Output the [X, Y] coordinate of the center of the cell containing the given text.  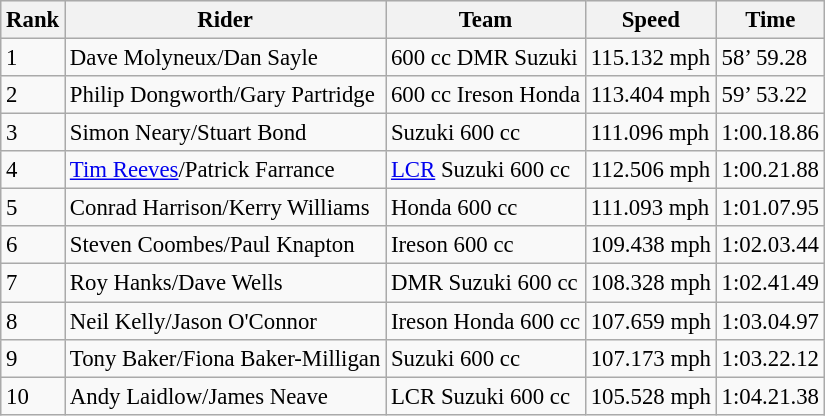
Time [770, 20]
Rank [33, 20]
Simon Neary/Stuart Bond [226, 133]
107.173 mph [650, 358]
113.404 mph [650, 95]
9 [33, 358]
1:00.21.88 [770, 170]
Speed [650, 20]
Steven Coombes/Paul Knapton [226, 245]
600 cc Ireson Honda [486, 95]
109.438 mph [650, 245]
Tim Reeves/Patrick Farrance [226, 170]
Dave Molyneux/Dan Sayle [226, 58]
10 [33, 396]
Ireson Honda 600 cc [486, 321]
3 [33, 133]
105.528 mph [650, 396]
Team [486, 20]
Philip Dongworth/Gary Partridge [226, 95]
1:00.18.86 [770, 133]
Andy Laidlow/James Neave [226, 396]
1:03.04.97 [770, 321]
111.093 mph [650, 208]
59’ 53.22 [770, 95]
Ireson 600 cc [486, 245]
Honda 600 cc [486, 208]
1:01.07.95 [770, 208]
Roy Hanks/Dave Wells [226, 283]
Rider [226, 20]
115.132 mph [650, 58]
4 [33, 170]
5 [33, 208]
Tony Baker/Fiona Baker-Milligan [226, 358]
1:03.22.12 [770, 358]
1:02.03.44 [770, 245]
1:02.41.49 [770, 283]
108.328 mph [650, 283]
600 cc DMR Suzuki [486, 58]
6 [33, 245]
1 [33, 58]
112.506 mph [650, 170]
111.096 mph [650, 133]
1:04.21.38 [770, 396]
58’ 59.28 [770, 58]
Conrad Harrison/Kerry Williams [226, 208]
7 [33, 283]
DMR Suzuki 600 cc [486, 283]
8 [33, 321]
Neil Kelly/Jason O'Connor [226, 321]
2 [33, 95]
107.659 mph [650, 321]
